Extract the (x, y) coordinate from the center of the cell holding the provided text.  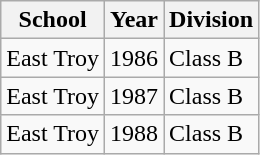
1987 (134, 96)
1986 (134, 58)
1988 (134, 134)
School (53, 20)
Year (134, 20)
Division (212, 20)
